Pinpoint the cell where the given text exists, returning its [X, Y] midpoint coordinate. 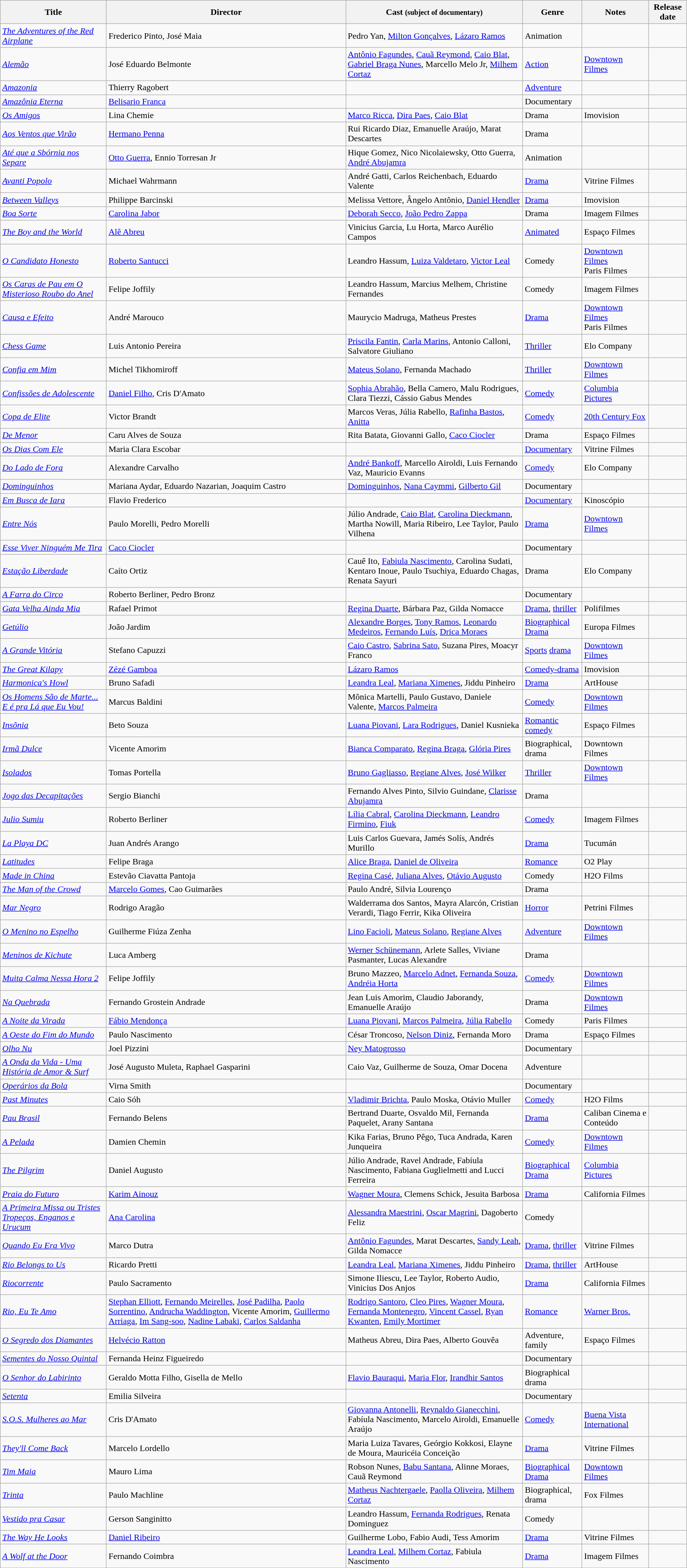
Muita Calma Nessa Hora 2 [54, 978]
Operários da Bola [54, 1086]
La Playa DC [54, 843]
Na Quebrada [54, 1002]
Buena Vista International [615, 1420]
Maria Luiza Tavares, Geórgio Kokkosi, Elayne de Moura, Mauricéia Conceição [434, 1448]
Caliban Cinema e Conteúdo [615, 1118]
Marcus Baldini [226, 702]
Polifilmes [615, 608]
Regina Casé, Juliana Alves, Otávio Augusto [434, 875]
César Troncoso, Nelson Diniz, Fernanda Moro [434, 1035]
Marco Ricca, Dira Paes, Caio Blat [434, 115]
Caco Ciocler [226, 547]
O Menino no Espelho [54, 931]
Genre [553, 12]
Between Valleys [54, 200]
Antônio Fagundes, Marat Descartes, Sandy Leah, Gilda Nomacce [434, 1246]
Sophia Abrahão, Bella Camero, Malu Rodrigues, Clara Tiezzi, Cássio Gabus Mendes [434, 393]
Alessandra Maestrini, Oscar Magrini, Dagoberto Feliz [434, 1217]
Caru Alves de Souza [226, 435]
Horror [553, 907]
Bruno Safadi [226, 683]
Leandro Hassum, Marcius Melhem, Christine Fernandes [434, 289]
The Adventures of the Red Airplane [54, 35]
Action [553, 64]
Pedro Yan, Milton Gonçalves, Lázaro Ramos [434, 35]
Caíto Ortiz [226, 571]
Maria Clara Escobar [226, 449]
The Way He Looks [54, 1537]
Juan Andrés Arango [226, 843]
André Marouco [226, 318]
Os Caras de Pau em O Misterioso Roubo do Anel [54, 289]
Cast (subject of documentary) [434, 12]
Emilia Silveira [226, 1396]
Trinta [54, 1495]
Comedy-drama [553, 669]
Paulo Sacramento [226, 1283]
Rodrigo Aragão [226, 907]
Mauro Lima [226, 1472]
O Segredo dos Diamantes [54, 1340]
Europa Filmes [615, 627]
Rio, Eu Te Amo [54, 1312]
A Wolf at the Door [54, 1556]
Luis Carlos Guevara, Jamés Solís, Andrés Murillo [434, 843]
Sports drama [553, 650]
Daniel Ribeiro [226, 1537]
Roberto Berliner, Pedro Bronz [226, 594]
Hique Gomez, Nico Nicolaiewsky, Otto Guerra, André Abujamra [434, 157]
Fernando Grostein Andrade [226, 1002]
Made in China [54, 875]
Guilherme Lobo, Fabio Audi, Tess Amorim [434, 1537]
Michel Tikhomiroff [226, 369]
Gata Velha Ainda Mia [54, 608]
Notes [615, 12]
Estevão Ciavatta Pantoja [226, 875]
Virna Smith [226, 1086]
Ricardo Pretti [226, 1264]
Fernando Coimbra [226, 1556]
Release date [667, 12]
Michael Wahrmann [226, 181]
Bruno Gagliasso, Regiane Alves, José Wilker [434, 772]
Luana Piovani, Marcos Palmeira, Júlia Rabello [434, 1021]
Chess Game [54, 346]
Fox Filmes [615, 1495]
Aos Ventos que Virão [54, 134]
Ana Carolina [226, 1217]
Alê Abreu [226, 232]
Director [226, 12]
Mateus Solano, Fernanda Machado [434, 369]
Petrini Filmes [615, 907]
Tomas Portella [226, 772]
Tucumán [615, 843]
Esse Viver Ninguém Me Tira [54, 547]
Latitudes [54, 861]
Isolados [54, 772]
Rui Ricardo Diaz, Emanuelle Araújo, Marat Descartes [434, 134]
Caio Vaz, Guilherme de Souza, Omar Docena [434, 1067]
Leandro Hassum, Luiza Valdetaro, Victor Leal [434, 261]
Simone Iliescu, Lee Taylor, Roberto Audio, Vinicius Dos Anjos [434, 1283]
Júlio Andrade, Caio Blat, Carolina Dieckmann, Martha Nowill, Maria Ribeiro, Lee Taylor, Paulo Vilhena [434, 524]
Paulo Morelli, Pedro Morelli [226, 524]
Vinicius Garcia, Lu Horta, Marco Aurélio Campos [434, 232]
Victor Brandt [226, 416]
O2 Play [615, 861]
João Jardim [226, 627]
Antônio Fagundes, Cauã Reymond, Caio Blat, Gabriel Braga Nunes, Marcello Melo Jr, Milhem Cortaz [434, 64]
Past Minutes [54, 1099]
A Primeira Missa ou Tristes Tropeços, Enganos e Urucum [54, 1217]
Hermano Penna [226, 134]
Jogo das Decapitações [54, 796]
Dominguinhos [54, 486]
Lino Facioli, Mateus Solano, Regiane Alves [434, 931]
Deborah Secco, João Pedro Zappa [434, 213]
Robson Nunes, Babu Santana, Alinne Moraes, Cauã Reymond [434, 1472]
Zézé Gamboa [226, 669]
Flavio Frederico [226, 500]
Bianca Comparato, Regina Braga, Glória Pires [434, 749]
20th Century Fox [615, 416]
Luis Antonio Pereira [226, 346]
Copa de Elite [54, 416]
Frederico Pinto, José Maia [226, 35]
A Pelada [54, 1141]
Irmã Dulce [54, 749]
Carolina Jabor [226, 213]
Lázaro Ramos [434, 669]
Matheus Abreu, Dira Paes, Alberto Gouvêa [434, 1340]
The Boy and the World [54, 232]
Pau Brasil [54, 1118]
Romantic comedy [553, 725]
Paulo André, Silvia Lourenço [434, 889]
Bertrand Duarte, Osvaldo Mil, Fernanda Paquelet, Arany Santana [434, 1118]
Marcelo Lordello [226, 1448]
Adventure, family [553, 1340]
Priscila Fantin, Carla Marins, Antonio Calloni, Salvatore Giuliano [434, 346]
Dominguinhos, Nana Caymmi, Gilberto Gil [434, 486]
Belisario Franca [226, 101]
Os Dias Com Ele [54, 449]
Animated [553, 232]
Meninos de Kichute [54, 955]
José Eduardo Belmonte [226, 64]
Fábio Mendonça [226, 1021]
Matheus Nachtergaele, Paolla Oliveira, Milhem Cortaz [434, 1495]
Guilherme Fiúza Zenha [226, 931]
Wagner Moura, Clemens Schick, Jesuita Barbosa [434, 1194]
Gerson Sanginitto [226, 1519]
Cris D'Amato [226, 1420]
Felipe Braga [226, 861]
Praia do Futuro [54, 1194]
A Grande Vitória [54, 650]
Setenta [54, 1396]
Biographical drama [553, 1378]
Kinoscópio [615, 500]
Amazônia Eterna [54, 101]
Philippe Barcinski [226, 200]
Damien Chemin [226, 1141]
Rafael Primot [226, 608]
Geraldo Motta Filho, Gisella de Mello [226, 1378]
Boa Sorte [54, 213]
José Augusto Muleta, Raphael Gasparini [226, 1067]
Getúlio [54, 627]
Até que a Sbórnia nos Separe [54, 157]
Entre Nós [54, 524]
Rio Belongs to Us [54, 1264]
Kika Farias, Bruno Pêgo, Tuca Andrada, Karen Junqueira [434, 1141]
Beto Souza [226, 725]
Vestido pra Casar [54, 1519]
Mar Negro [54, 907]
Thierry Ragobert [226, 88]
Daniel Augusto [226, 1170]
Melissa Vettore, Ângelo Antônio, Daniel Hendler [434, 200]
Roberto Berliner [226, 819]
The Great Kilapy [54, 669]
Estação Liberdade [54, 571]
Werner Schünemann, Arlete Salles, Viviane Pasmanter, Lucas Alexandre [434, 955]
Luca Amberg [226, 955]
Caio Sóh [226, 1099]
Alice Braga, Daniel de Oliveira [434, 861]
Fernanda Heinz Figueiredo [226, 1359]
The Pilgrim [54, 1170]
Caio Castro, Sabrina Sato, Suzana Pires, Moacyr Franco [434, 650]
Marcos Veras, Júlia Rabello, Rafinha Bastos, Anitta [434, 416]
A Farra do Circo [54, 594]
S.O.S. Mulheres ao Mar [54, 1420]
Leandro Hassum, Fernanda Rodrigues, Renata Dominguez [434, 1519]
Confissões de Adolescente [54, 393]
Bruno Mazzeo, Marcelo Adnet, Fernanda Souza, Andréia Horta [434, 978]
Júlio Andrade, Ravel Andrade, Fabíula Nascimento, Fabiana Guglielmetti and Lucci Ferreira [434, 1170]
André Gatti, Carlos Reichenbach, Eduardo Valente [434, 181]
Marco Dutra [226, 1246]
Fernando Belens [226, 1118]
Joel Pizzini [226, 1048]
Flavio Bauraqui, Maria Flor, Irandhir Santos [434, 1378]
Causa e Efeito [54, 318]
Mariana Aydar, Eduardo Nazarian, Joaquim Castro [226, 486]
Sementes do Nosso Quintal [54, 1359]
Fernando Alves Pinto, Silvio Guindane, Clarisse Abujamra [434, 796]
Avanti Popolo [54, 181]
Walderrama dos Santos, Mayra Alarcón, Cristian Verardi, Tiago Ferrir, Kika Oliveira [434, 907]
Luana Piovani, Lara Rodrigues, Daniel Kusnieka [434, 725]
Paulo Machline [226, 1495]
Em Busca de Iara [54, 500]
Riocorrente [54, 1283]
De Menor [54, 435]
Harmonica's Howl [54, 683]
Daniel Filho, Cris D'Amato [226, 393]
A Oeste do Fim do Mundo [54, 1035]
Regina Duarte, Bárbara Paz, Gilda Nomacce [434, 608]
Vicente Amorim [226, 749]
A Noite da Virada [54, 1021]
Karim Ainouz [226, 1194]
Alemão [54, 64]
Amazonia [54, 88]
Marcelo Gomes, Cao Guimarães [226, 889]
Lília Cabral, Carolina Dieckmann, Leandro Firmino, Fiuk [434, 819]
Quando Eu Era Vivo [54, 1246]
Mônica Martelli, Paulo Gustavo, Daniele Valente, Marcos Palmeira [434, 702]
O Candidato Honesto [54, 261]
Julio Sumiu [54, 819]
O Senhor do Labirinto [54, 1378]
Giovanna Antonelli, Reynaldo Gianecchini, Fabíula Nascimento, Marcelo Airoldi, Emanuelle Araújo [434, 1420]
Maurycio Madruga, Matheus Prestes [434, 318]
Helvécio Ratton [226, 1340]
Alexandre Carvalho [226, 468]
Lina Chemie [226, 115]
The Man of the Crowd [54, 889]
A Onda da Vida - Uma História de Amor & Surf [54, 1067]
Leandra Leal, Milhem Cortaz, Fabiula Nascimento [434, 1556]
Rita Batata, Giovanni Gallo, Caco Ciocler [434, 435]
Cauê Ito, Fabiula Nascimento, Carolina Sudati, Kentaro Inoue, Paulo Tsuchiya, Eduardo Chagas, Renata Sayuri [434, 571]
Rodrigo Santoro, Cleo Pires, Wagner Moura, Fernanda Montenegro, Vincent Cassel, Ryan Kwanten, Emily Mortimer [434, 1312]
Stefano Capuzzi [226, 650]
Do Lado de Fora [54, 468]
Paulo Nascimento [226, 1035]
André Bankoff, Marcello Airoldi, Luis Fernando Vaz, Mauricio Evanns [434, 468]
Alexandre Borges, Tony Ramos, Leonardo Medeiros, Fernando Luís, Drica Moraes [434, 627]
Insônia [54, 725]
Title [54, 12]
Vladimir Brichta, Paulo Moska, Otávio Muller [434, 1099]
They'll Come Back [54, 1448]
Os Amigos [54, 115]
Otto Guerra, Ennio Torresan Jr [226, 157]
Paris Filmes [615, 1021]
Sergio Bianchi [226, 796]
Olho Nu [54, 1048]
Os Homens São de Marte... E é pra Lá que Eu Vou! [54, 702]
Jean Luis Amorim, Claudio Jaborandy, Emanuelle Araújo [434, 1002]
Ney Matogrosso [434, 1048]
Roberto Santucci [226, 261]
Tim Maia [54, 1472]
Confia em Mim [54, 369]
Warner Bros. [615, 1312]
